Identify which cell holds the provided text, then report its (x, y) central coordinate. 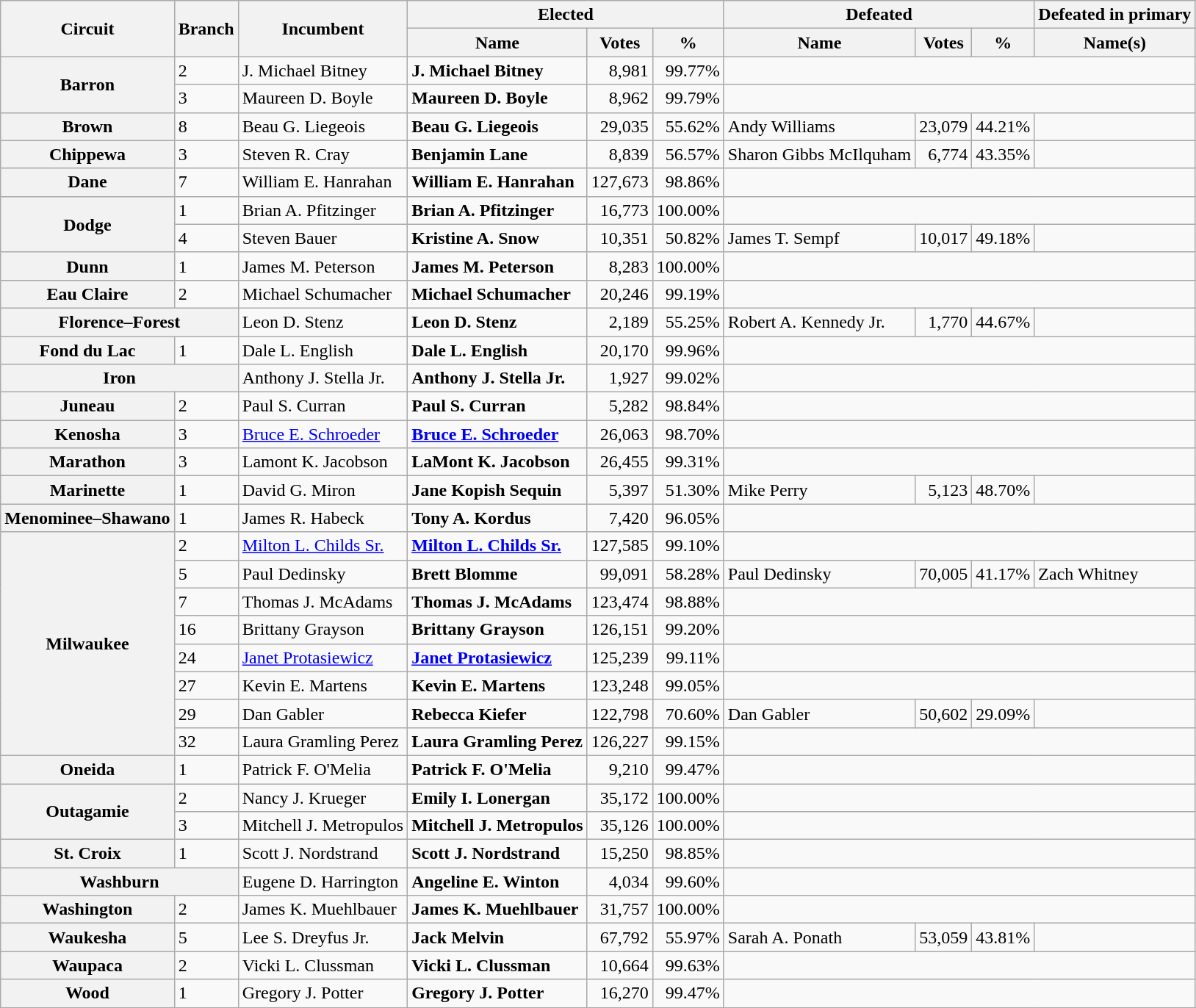
29 (206, 713)
James T. Sempf (819, 238)
Milwaukee (87, 644)
41.17% (1004, 574)
96.05% (688, 518)
6,774 (943, 154)
98.84% (688, 406)
126,151 (620, 630)
Wood (87, 993)
23,079 (943, 126)
126,227 (620, 741)
Defeated in primary (1115, 15)
Dane (87, 182)
Lee S. Dreyfus Jr. (323, 937)
4,034 (620, 882)
LaMont K. Jacobson (498, 462)
Jack Melvin (498, 937)
125,239 (620, 658)
29.09% (1004, 713)
4 (206, 238)
53,059 (943, 937)
5,282 (620, 406)
16,773 (620, 210)
99.77% (688, 71)
99,091 (620, 574)
29,035 (620, 126)
99.05% (688, 685)
70,005 (943, 574)
2,189 (620, 322)
Zach Whitney (1115, 574)
Fond du Lac (87, 350)
99.60% (688, 882)
20,246 (620, 294)
99.79% (688, 98)
Andy Williams (819, 126)
32 (206, 741)
99.02% (688, 378)
Robert A. Kennedy Jr. (819, 322)
56.57% (688, 154)
Waukesha (87, 937)
Elected (566, 15)
Jane Kopish Sequin (498, 490)
Name(s) (1115, 43)
43.35% (1004, 154)
123,474 (620, 602)
8,981 (620, 71)
8,962 (620, 98)
127,585 (620, 546)
Oneida (87, 769)
Juneau (87, 406)
Mike Perry (819, 490)
99.10% (688, 546)
Branch (206, 29)
Barron (87, 84)
Menominee–Shawano (87, 518)
5,123 (943, 490)
51.30% (688, 490)
99.63% (688, 965)
Dodge (87, 224)
James R. Habeck (323, 518)
9,210 (620, 769)
Tony A. Kordus (498, 518)
99.15% (688, 741)
35,126 (620, 826)
1,927 (620, 378)
122,798 (620, 713)
7,420 (620, 518)
8,283 (620, 266)
27 (206, 685)
16 (206, 630)
Washington (87, 910)
Defeated (879, 15)
David G. Miron (323, 490)
55.62% (688, 126)
8,839 (620, 154)
Dunn (87, 266)
99.20% (688, 630)
16,270 (620, 993)
Brown (87, 126)
Kristine A. Snow (498, 238)
99.96% (688, 350)
31,757 (620, 910)
43.81% (1004, 937)
St. Croix (87, 854)
26,063 (620, 434)
35,172 (620, 797)
98.70% (688, 434)
55.25% (688, 322)
Chippewa (87, 154)
Kenosha (87, 434)
99.31% (688, 462)
55.97% (688, 937)
Marinette (87, 490)
Marathon (87, 462)
10,017 (943, 238)
Washburn (119, 882)
98.88% (688, 602)
Brett Blomme (498, 574)
123,248 (620, 685)
Eau Claire (87, 294)
Iron (119, 378)
Eugene D. Harrington (323, 882)
67,792 (620, 937)
20,170 (620, 350)
99.19% (688, 294)
Incumbent (323, 29)
Florence–Forest (119, 322)
48.70% (1004, 490)
98.85% (688, 854)
Rebecca Kiefer (498, 713)
1,770 (943, 322)
99.11% (688, 658)
Sarah A. Ponath (819, 937)
Nancy J. Krueger (323, 797)
58.28% (688, 574)
Emily I. Lonergan (498, 797)
10,664 (620, 965)
Circuit (87, 29)
44.67% (1004, 322)
Lamont K. Jacobson (323, 462)
Outagamie (87, 811)
26,455 (620, 462)
44.21% (1004, 126)
70.60% (688, 713)
Angeline E. Winton (498, 882)
24 (206, 658)
Waupaca (87, 965)
127,673 (620, 182)
Steven R. Cray (323, 154)
50,602 (943, 713)
Sharon Gibbs McIlquham (819, 154)
Steven Bauer (323, 238)
10,351 (620, 238)
50.82% (688, 238)
49.18% (1004, 238)
98.86% (688, 182)
15,250 (620, 854)
Benjamin Lane (498, 154)
8 (206, 126)
5,397 (620, 490)
